Search for the cell housing the specified text and yield its [x, y] center coordinate. 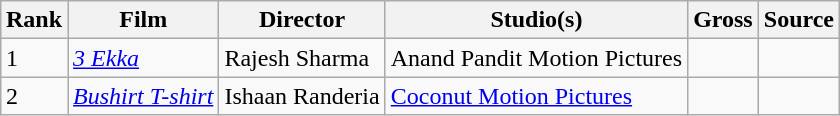
Coconut Motion Pictures [536, 96]
Director [302, 20]
Anand Pandit Motion Pictures [536, 58]
1 [34, 58]
Film [144, 20]
Studio(s) [536, 20]
Gross [724, 20]
Source [798, 20]
Bushirt T-shirt [144, 96]
3 Ekka [144, 58]
Rajesh Sharma [302, 58]
Ishaan Randeria [302, 96]
Rank [34, 20]
2 [34, 96]
